Search for the cell housing the specified text and yield its [x, y] center coordinate. 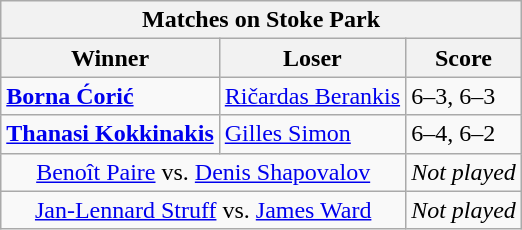
Borna Ćorić [110, 96]
Score [464, 58]
Thanasi Kokkinakis [110, 134]
Loser [312, 58]
Benoît Paire vs. Denis Shapovalov [204, 172]
6–4, 6–2 [464, 134]
6–3, 6–3 [464, 96]
Matches on Stoke Park [262, 20]
Ričardas Berankis [312, 96]
Gilles Simon [312, 134]
Winner [110, 58]
Jan-Lennard Struff vs. James Ward [204, 210]
